Capture the cell that displays the provided text and extract its [x, y] central coordinate. 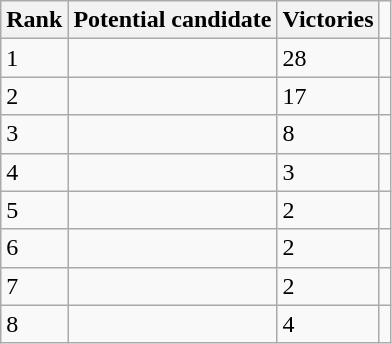
1 [34, 58]
Potential candidate [172, 20]
6 [34, 248]
5 [34, 210]
Victories [328, 20]
28 [328, 58]
7 [34, 286]
Rank [34, 20]
17 [328, 96]
